Return (X, Y) of the center of cell containing provided text 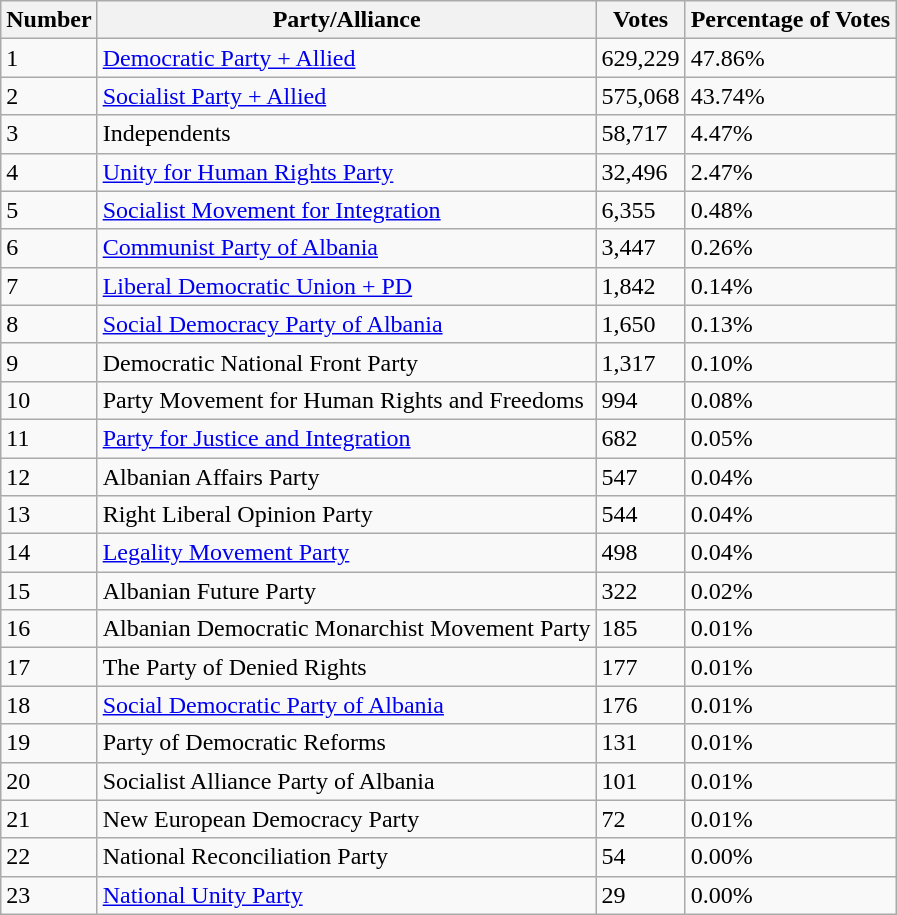
Albanian Affairs Party (346, 477)
7 (49, 286)
National Reconciliation Party (346, 857)
575,068 (640, 96)
1,650 (640, 324)
54 (640, 857)
19 (49, 743)
15 (49, 591)
498 (640, 553)
Socialist Movement for Integration (346, 210)
8 (49, 324)
18 (49, 705)
Percentage of Votes (790, 20)
43.74% (790, 96)
0.26% (790, 248)
4 (49, 172)
0.13% (790, 324)
1 (49, 58)
682 (640, 438)
Democratic Party + Allied (346, 58)
Party/Alliance (346, 20)
176 (640, 705)
5 (49, 210)
3,447 (640, 248)
New European Democracy Party (346, 819)
0.02% (790, 591)
544 (640, 515)
21 (49, 819)
Socialist Party + Allied (346, 96)
Albanian Democratic Monarchist Movement Party (346, 629)
0.05% (790, 438)
58,717 (640, 134)
Liberal Democratic Union + PD (346, 286)
14 (49, 553)
Socialist Alliance Party of Albania (346, 781)
994 (640, 400)
12 (49, 477)
17 (49, 667)
0.48% (790, 210)
Party Movement for Human Rights and Freedoms (346, 400)
101 (640, 781)
131 (640, 743)
Party of Democratic Reforms (346, 743)
Independents (346, 134)
322 (640, 591)
Social Democracy Party of Albania (346, 324)
National Unity Party (346, 895)
0.14% (790, 286)
9 (49, 362)
0.10% (790, 362)
6 (49, 248)
The Party of Denied Rights (346, 667)
32,496 (640, 172)
16 (49, 629)
Party for Justice and Integration (346, 438)
47.86% (790, 58)
13 (49, 515)
20 (49, 781)
2.47% (790, 172)
177 (640, 667)
Number (49, 20)
1,842 (640, 286)
10 (49, 400)
629,229 (640, 58)
Communist Party of Albania (346, 248)
Democratic National Front Party (346, 362)
Right Liberal Opinion Party (346, 515)
Social Democratic Party of Albania (346, 705)
23 (49, 895)
1,317 (640, 362)
Unity for Human Rights Party (346, 172)
6,355 (640, 210)
29 (640, 895)
22 (49, 857)
Legality Movement Party (346, 553)
Votes (640, 20)
2 (49, 96)
11 (49, 438)
185 (640, 629)
3 (49, 134)
0.08% (790, 400)
Albanian Future Party (346, 591)
547 (640, 477)
72 (640, 819)
4.47% (790, 134)
